Determine the (X, Y) coordinate at the center of the cell enclosing the given text.  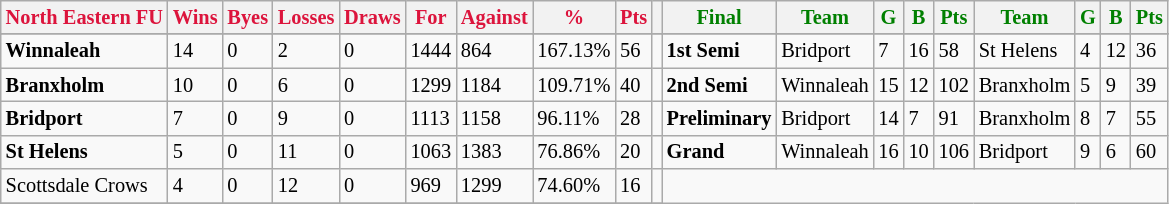
Final (720, 17)
Draws (372, 17)
60 (1150, 152)
40 (634, 85)
28 (634, 118)
Scottsdale Crows (84, 186)
15 (889, 85)
1113 (431, 118)
For (431, 17)
11 (306, 152)
76.86% (574, 152)
1383 (494, 152)
55 (1150, 118)
Losses (306, 17)
58 (954, 51)
109.71% (574, 85)
864 (494, 51)
20 (634, 152)
39 (1150, 85)
96.11% (574, 118)
91 (954, 118)
106 (954, 152)
102 (954, 85)
Wins (196, 17)
1063 (431, 152)
% (574, 17)
167.13% (574, 51)
Against (494, 17)
8 (1088, 118)
56 (634, 51)
1158 (494, 118)
Byes (247, 17)
Grand (720, 152)
74.60% (574, 186)
1st Semi (720, 51)
969 (431, 186)
36 (1150, 51)
North Eastern FU (84, 17)
1444 (431, 51)
2 (306, 51)
1184 (494, 85)
2nd Semi (720, 85)
Preliminary (720, 118)
